Capture the cell that displays the provided text and extract its [x, y] central coordinate. 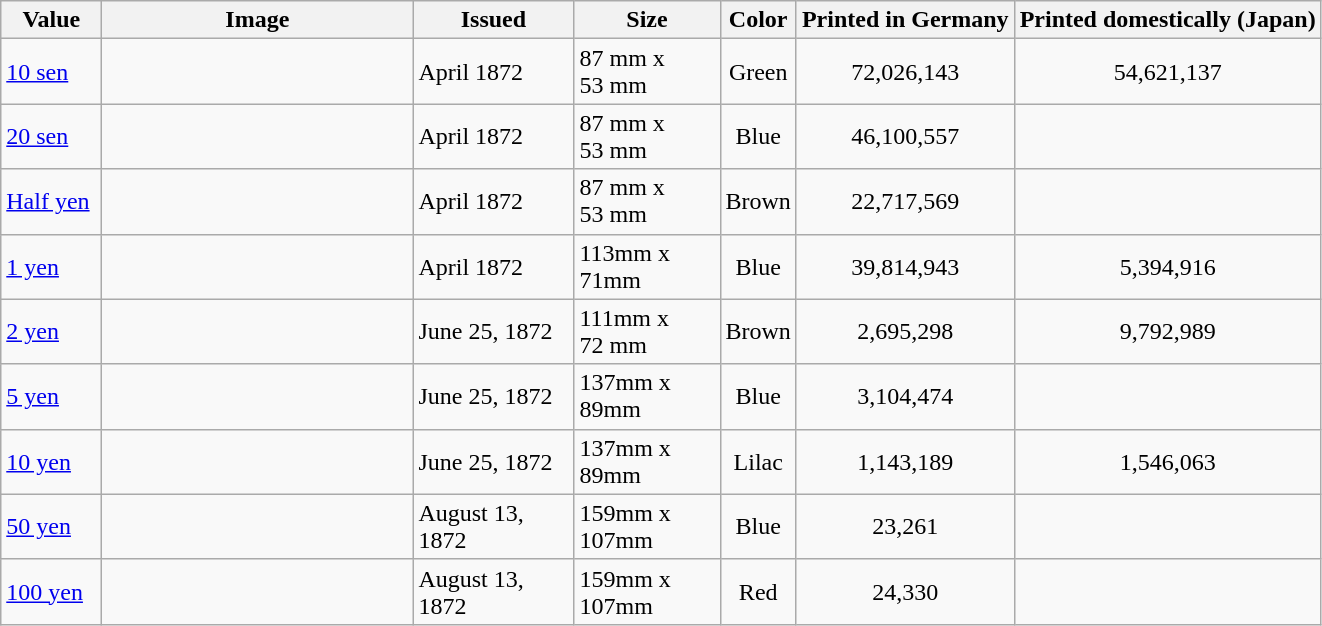
Half yen [52, 202]
72,026,143 [905, 72]
9,792,989 [1168, 332]
50 yen [52, 526]
Green [758, 72]
Image [258, 20]
Red [758, 592]
1,546,063 [1168, 462]
Lilac [758, 462]
Printed domestically (Japan) [1168, 20]
2 yen [52, 332]
111mm x 72 mm [647, 332]
24,330 [905, 592]
22,717,569 [905, 202]
Size [647, 20]
5,394,916 [1168, 266]
100 yen [52, 592]
20 sen [52, 136]
10 yen [52, 462]
39,814,943 [905, 266]
Value [52, 20]
3,104,474 [905, 396]
46,100,557 [905, 136]
Printed in Germany [905, 20]
54,621,137 [1168, 72]
5 yen [52, 396]
113mm x 71mm [647, 266]
1,143,189 [905, 462]
10 sen [52, 72]
Color [758, 20]
2,695,298 [905, 332]
Issued [494, 20]
23,261 [905, 526]
1 yen [52, 266]
